Extract the (x, y) coordinate from the center of the cell holding the provided text.  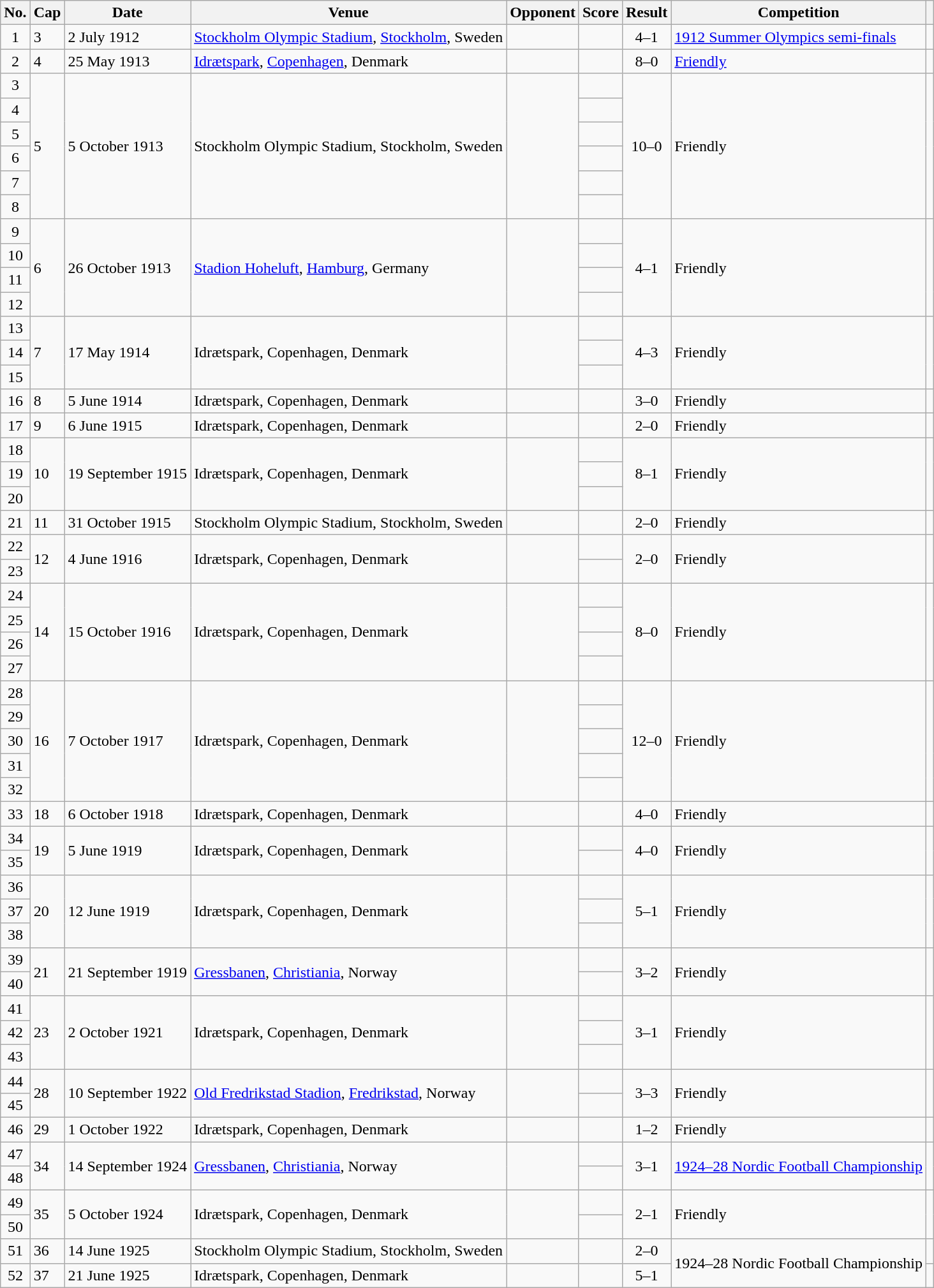
45 (15, 1106)
Opponent (543, 13)
21 June 1925 (128, 1275)
Old Fredrikstad Stadion, Fredrikstad, Norway (348, 1093)
3–0 (646, 401)
15 (15, 377)
1912 Summer Olympics semi-finals (799, 37)
27 (15, 668)
19 September 1915 (128, 474)
44 (15, 1081)
26 October 1913 (128, 267)
6 October 1918 (128, 814)
Competition (799, 13)
1–2 (646, 1130)
49 (15, 1203)
21 September 1919 (128, 972)
17 May 1914 (128, 353)
3–3 (646, 1093)
42 (15, 1032)
15 October 1916 (128, 632)
25 (15, 619)
13 (15, 329)
1 (15, 37)
Stadion Hoheluft, Hamburg, Germany (348, 267)
39 (15, 959)
12 June 1919 (128, 911)
17 (15, 426)
47 (15, 1154)
Cap (47, 13)
46 (15, 1130)
6 June 1915 (128, 426)
Date (128, 13)
2 July 1912 (128, 37)
5 June 1914 (128, 401)
5 June 1919 (128, 850)
40 (15, 984)
30 (15, 741)
31 October 1915 (128, 522)
5 October 1924 (128, 1215)
No. (15, 13)
26 (15, 644)
33 (15, 814)
4 June 1916 (128, 559)
24 (15, 595)
32 (15, 790)
4–3 (646, 353)
8–1 (646, 474)
12–0 (646, 741)
51 (15, 1251)
48 (15, 1178)
Result (646, 13)
10–0 (646, 146)
50 (15, 1227)
31 (15, 766)
7 October 1917 (128, 741)
2–1 (646, 1215)
1 October 1922 (128, 1130)
2 (15, 61)
22 (15, 547)
3–2 (646, 972)
Score (600, 13)
10 September 1922 (128, 1093)
5 October 1913 (128, 146)
52 (15, 1275)
41 (15, 1008)
43 (15, 1056)
38 (15, 935)
14 June 1925 (128, 1251)
Venue (348, 13)
14 September 1924 (128, 1166)
2 October 1921 (128, 1032)
25 May 1913 (128, 61)
